Find where the given text appears and provide that cell's center as (X, Y) coordinate. 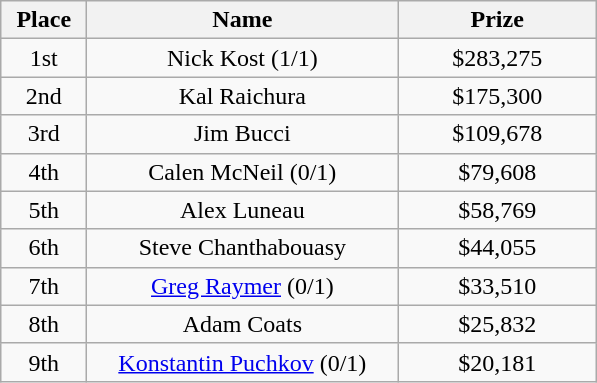
Place (44, 20)
$20,181 (498, 362)
Kal Raichura (242, 96)
8th (44, 324)
Alex Luneau (242, 210)
1st (44, 58)
Jim Bucci (242, 134)
9th (44, 362)
$283,275 (498, 58)
Nick Kost (1/1) (242, 58)
Calen McNeil (0/1) (242, 172)
Prize (498, 20)
$175,300 (498, 96)
Name (242, 20)
$79,608 (498, 172)
5th (44, 210)
$25,832 (498, 324)
$33,510 (498, 286)
Steve Chanthabouasy (242, 248)
2nd (44, 96)
Adam Coats (242, 324)
$109,678 (498, 134)
$58,769 (498, 210)
3rd (44, 134)
7th (44, 286)
4th (44, 172)
$44,055 (498, 248)
6th (44, 248)
Greg Raymer (0/1) (242, 286)
Konstantin Puchkov (0/1) (242, 362)
